Locate the cell with the specified text and output its (X, Y) center coordinate. 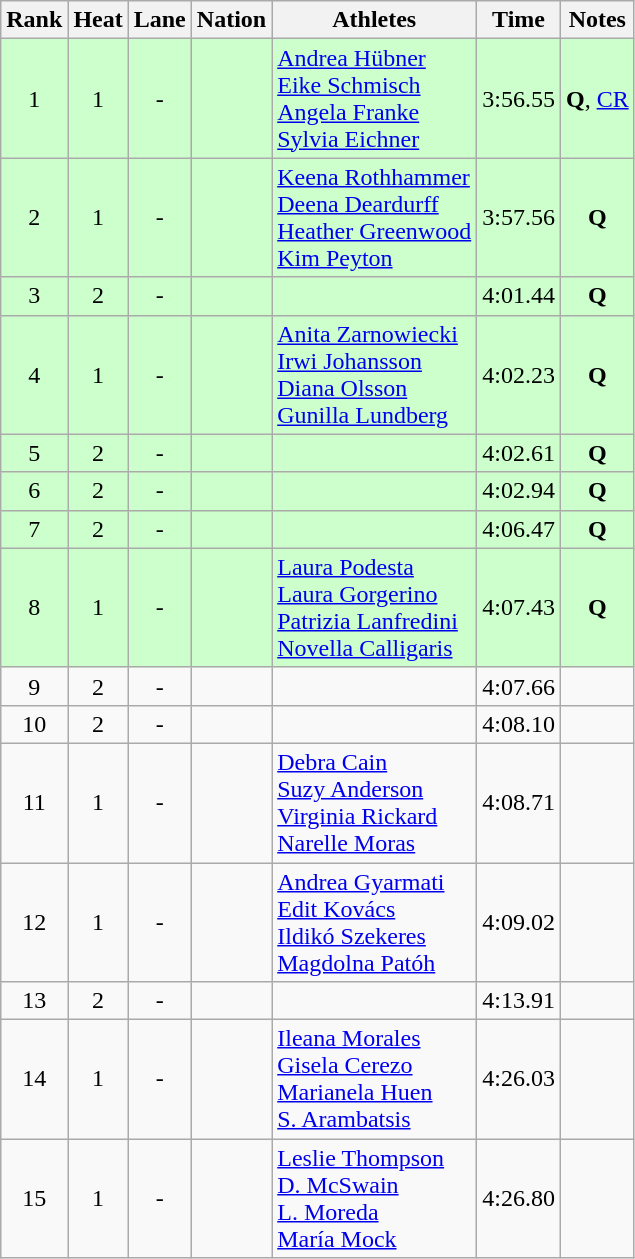
Andrea GyarmatiEdit KovácsIldikó SzekeresMagdolna Patóh (374, 922)
4:26.03 (519, 1080)
14 (34, 1080)
4:02.61 (519, 453)
10 (34, 724)
Notes (597, 20)
3:57.56 (519, 218)
4 (34, 374)
Laura PodestaLaura GorgerinoPatrizia LanfrediniNovella Calligaris (374, 608)
4:13.91 (519, 1001)
12 (34, 922)
Lane (160, 20)
11 (34, 802)
Rank (34, 20)
Q, CR (597, 98)
Time (519, 20)
Anita ZarnowieckiIrwi JohanssonDiana OlssonGunilla Lundberg (374, 374)
4:01.44 (519, 296)
5 (34, 453)
4:06.47 (519, 529)
4:26.80 (519, 1198)
Keena RothhammerDeena DeardurffHeather GreenwoodKim Peyton (374, 218)
8 (34, 608)
Ileana MoralesGisela CerezoMarianela HuenS. Arambatsis (374, 1080)
Heat (98, 20)
Athletes (374, 20)
3 (34, 296)
Nation (231, 20)
4:02.23 (519, 374)
4:07.66 (519, 686)
4:09.02 (519, 922)
9 (34, 686)
3:56.55 (519, 98)
4:08.71 (519, 802)
Andrea HübnerEike SchmischAngela FrankeSylvia Eichner (374, 98)
7 (34, 529)
4:08.10 (519, 724)
13 (34, 1001)
Leslie ThompsonD. McSwainL. MoredaMaría Mock (374, 1198)
15 (34, 1198)
4:07.43 (519, 608)
Debra CainSuzy AndersonVirginia RickardNarelle Moras (374, 802)
6 (34, 491)
4:02.94 (519, 491)
